Locate the cell with the specified text and output its (X, Y) center coordinate. 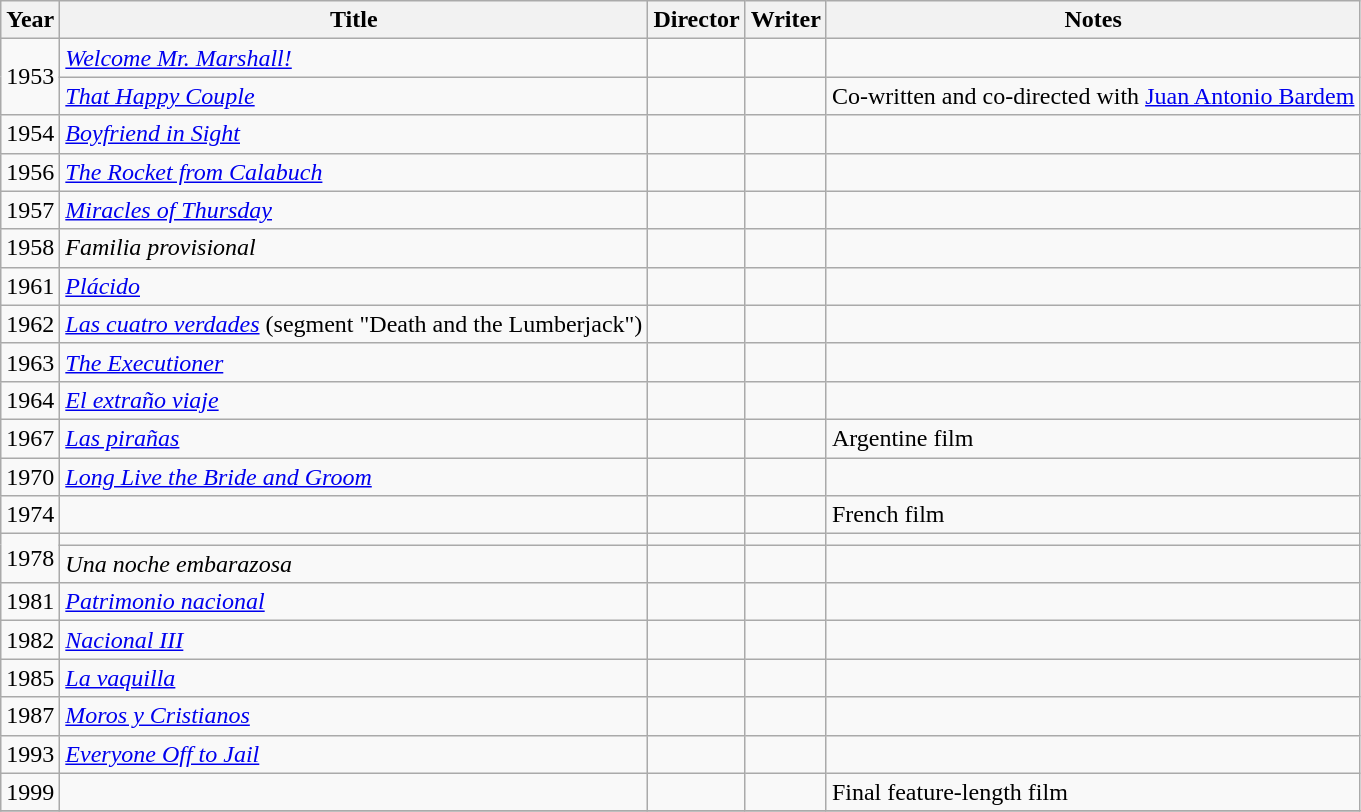
1985 (30, 678)
Title (354, 20)
Boyfriend in Sight (354, 134)
Director (696, 20)
Final feature-length film (1093, 792)
1964 (30, 400)
1974 (30, 515)
1978 (30, 558)
Familia provisional (354, 248)
Notes (1093, 20)
1954 (30, 134)
1987 (30, 716)
Una noche embarazosa (354, 564)
Las cuatro verdades (segment "Death and the Lumberjack") (354, 324)
Las pirañas (354, 438)
Plácido (354, 286)
Everyone Off to Jail (354, 754)
La vaquilla (354, 678)
1999 (30, 792)
1967 (30, 438)
Writer (786, 20)
1970 (30, 477)
1957 (30, 210)
1958 (30, 248)
1981 (30, 602)
Welcome Mr. Marshall! (354, 58)
1962 (30, 324)
1993 (30, 754)
1953 (30, 77)
Argentine film (1093, 438)
Co-written and co-directed with Juan Antonio Bardem (1093, 96)
Nacional III (354, 640)
The Rocket from Calabuch (354, 172)
That Happy Couple (354, 96)
Moros y Cristianos (354, 716)
Year (30, 20)
1982 (30, 640)
French film (1093, 515)
1956 (30, 172)
El extraño viaje (354, 400)
Miracles of Thursday (354, 210)
The Executioner (354, 362)
Patrimonio nacional (354, 602)
Long Live the Bride and Groom (354, 477)
1961 (30, 286)
1963 (30, 362)
